Determine the [X, Y] coordinate at the center of the cell enclosing the given text.  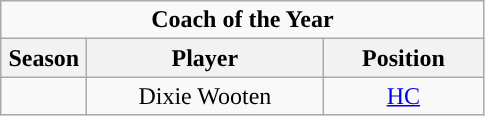
Coach of the Year [242, 20]
Dixie Wooten [205, 96]
Season [44, 58]
Position [404, 58]
Player [205, 58]
HC [404, 96]
